Return (X, Y) of the center of cell containing provided text 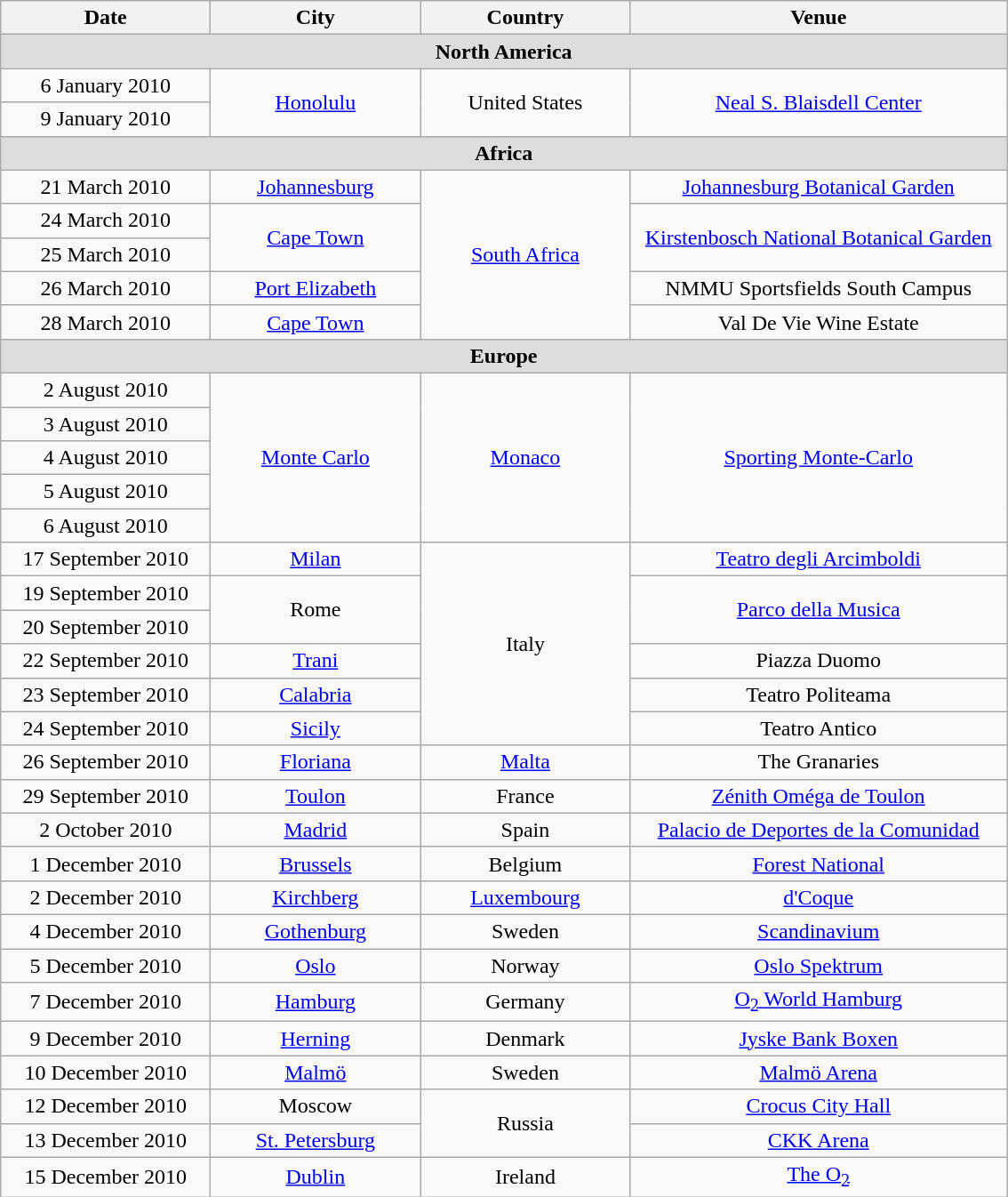
Malta (525, 762)
Oslo Spektrum (819, 965)
Malmö Arena (819, 1072)
4 August 2010 (106, 458)
Date (106, 18)
10 December 2010 (106, 1072)
Oslo (316, 965)
2 October 2010 (106, 830)
26 March 2010 (106, 288)
15 December 2010 (106, 1177)
5 August 2010 (106, 492)
Zénith Oméga de Toulon (819, 796)
Europe (504, 356)
Neal S. Blaisdell Center (819, 102)
6 January 2010 (106, 85)
3 August 2010 (106, 424)
Palacio de Deportes de la Comunidad (819, 830)
Luxembourg (525, 897)
7 December 2010 (106, 1002)
The Granaries (819, 762)
22 September 2010 (106, 661)
28 March 2010 (106, 322)
Kirchberg (316, 897)
City (316, 18)
Jyske Bank Boxen (819, 1039)
NMMU Sportsfields South Campus (819, 288)
Herning (316, 1039)
Crocus City Hall (819, 1106)
25 March 2010 (106, 254)
The O2 (819, 1177)
9 January 2010 (106, 119)
20 September 2010 (106, 627)
9 December 2010 (106, 1039)
Teatro degli Arcimboldi (819, 559)
Teatro Politeama (819, 695)
Monte Carlo (316, 457)
France (525, 796)
Germany (525, 1002)
Port Elizabeth (316, 288)
Scandinavium (819, 931)
19 September 2010 (106, 593)
Belgium (525, 864)
29 September 2010 (106, 796)
23 September 2010 (106, 695)
CKK Arena (819, 1140)
Monaco (525, 457)
Milan (316, 559)
12 December 2010 (106, 1106)
Floriana (316, 762)
Country (525, 18)
Malmö (316, 1072)
17 September 2010 (106, 559)
St. Petersburg (316, 1140)
Norway (525, 965)
United States (525, 102)
South Africa (525, 254)
6 August 2010 (106, 526)
Russia (525, 1123)
Dublin (316, 1177)
Val De Vie Wine Estate (819, 322)
1 December 2010 (106, 864)
13 December 2010 (106, 1140)
4 December 2010 (106, 931)
Ireland (525, 1177)
North America (504, 52)
Gothenburg (316, 931)
Africa (504, 153)
Denmark (525, 1039)
Italy (525, 644)
O2 World Hamburg (819, 1002)
24 September 2010 (106, 728)
26 September 2010 (106, 762)
Johannesburg (316, 187)
Kirstenbosch National Botanical Garden (819, 237)
Moscow (316, 1106)
Forest National (819, 864)
Trani (316, 661)
Parco della Musica (819, 610)
Teatro Antico (819, 728)
Sporting Monte-Carlo (819, 457)
Toulon (316, 796)
Hamburg (316, 1002)
24 March 2010 (106, 221)
2 August 2010 (106, 390)
d'Coque (819, 897)
Rome (316, 610)
Venue (819, 18)
Calabria (316, 695)
Piazza Duomo (819, 661)
Honolulu (316, 102)
21 March 2010 (106, 187)
Sicily (316, 728)
Spain (525, 830)
Brussels (316, 864)
Madrid (316, 830)
2 December 2010 (106, 897)
5 December 2010 (106, 965)
Johannesburg Botanical Garden (819, 187)
